Scan for the cell matching the given text and deliver its (x, y) coordinate at center. 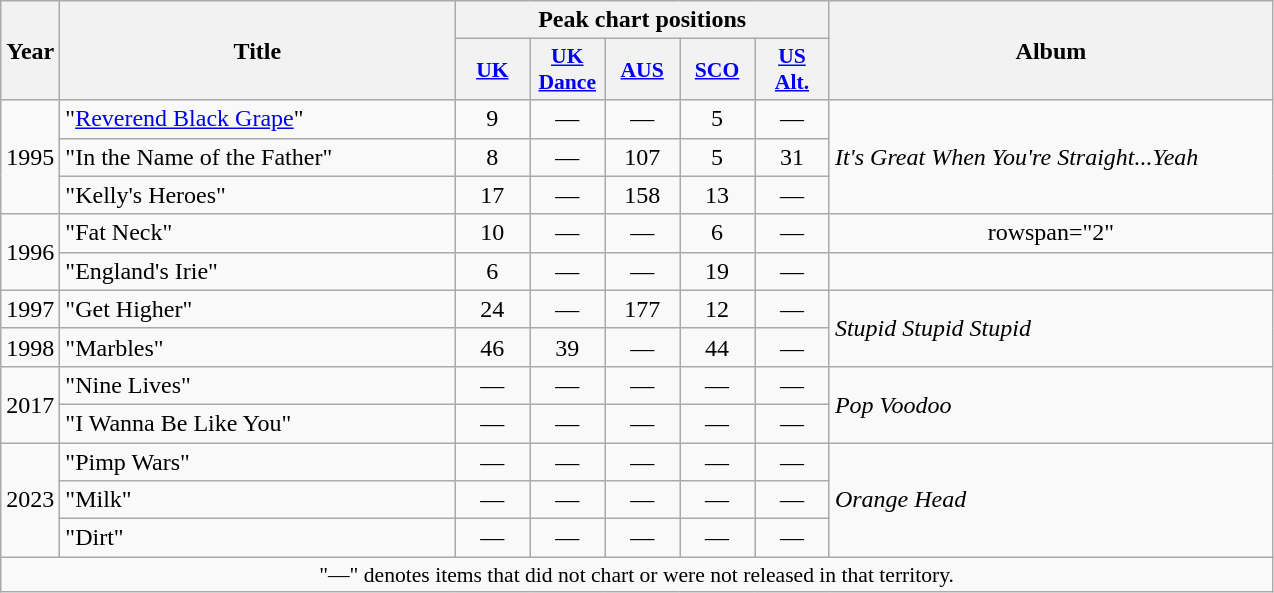
Album (1050, 50)
"Kelly's Heroes" (258, 195)
"Fat Neck" (258, 233)
"Pimp Wars" (258, 461)
158 (642, 195)
Stupid Stupid Stupid (1050, 328)
1998 (30, 347)
13 (718, 195)
"Milk" (258, 500)
"In the Name of the Father" (258, 157)
107 (642, 157)
39 (568, 347)
UK (492, 70)
8 (492, 157)
"Marbles" (258, 347)
Orange Head (1050, 499)
"Reverend Black Grape" (258, 119)
1995 (30, 157)
"Dirt" (258, 538)
177 (642, 309)
10 (492, 233)
"I Wanna Be Like You" (258, 423)
1997 (30, 309)
19 (718, 271)
2017 (30, 404)
Pop Voodoo (1050, 404)
2023 (30, 499)
UKDance (568, 70)
44 (718, 347)
"Get Higher" (258, 309)
24 (492, 309)
31 (792, 157)
AUS (642, 70)
Peak chart positions (642, 20)
"England's Irie" (258, 271)
"Nine Lives" (258, 385)
Title (258, 50)
12 (718, 309)
SCO (718, 70)
It's Great When You're Straight...Yeah (1050, 157)
46 (492, 347)
"—" denotes items that did not chart or were not released in that territory. (637, 575)
rowspan="2" (1050, 233)
1996 (30, 252)
17 (492, 195)
Year (30, 50)
9 (492, 119)
USAlt. (792, 70)
